Return the (x, y) coordinate for the center point of the cell that contains the specified text.  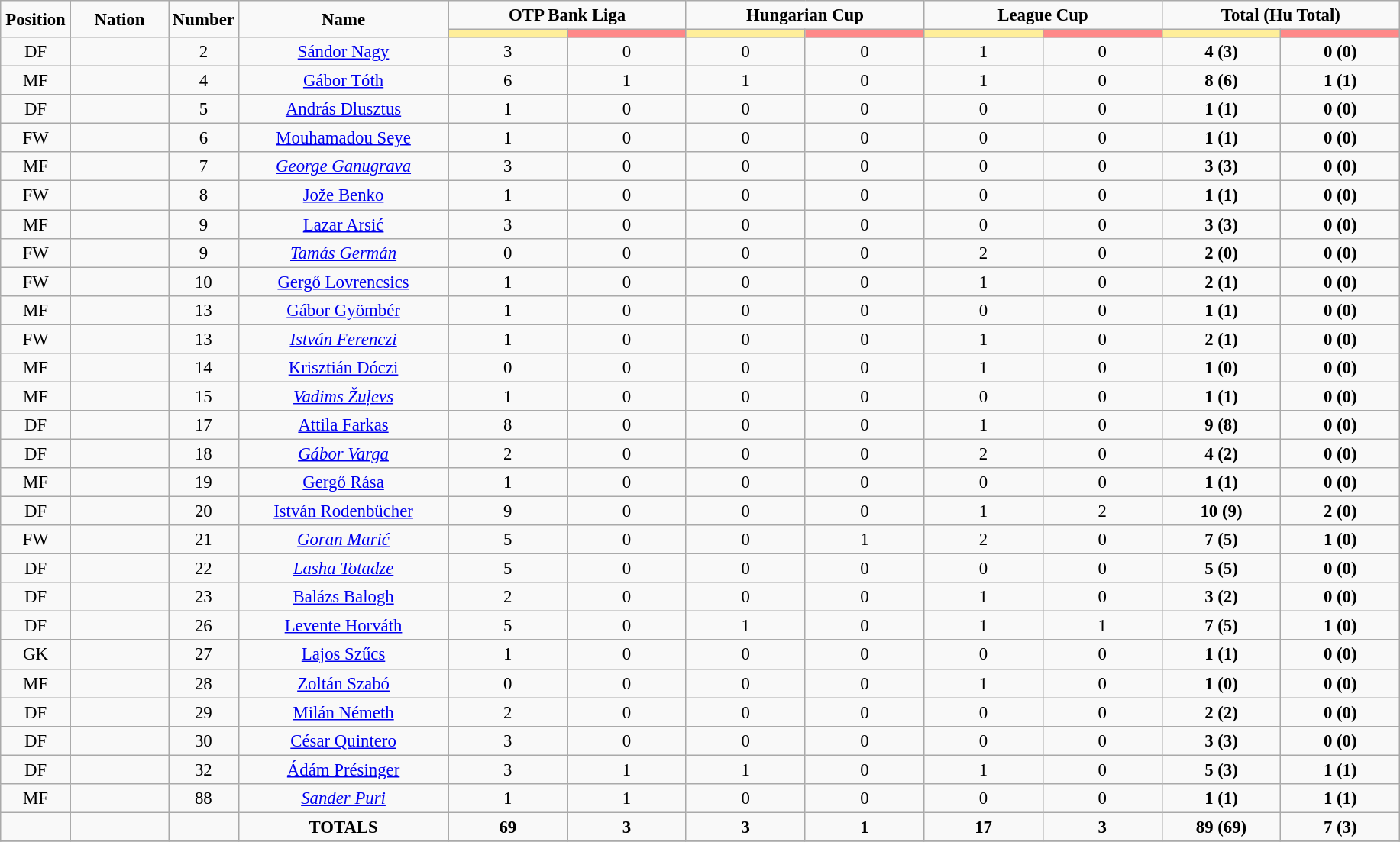
88 (204, 798)
9 (8) (1221, 425)
18 (204, 453)
Gergő Lovrencsics (344, 282)
GK (36, 655)
Mouhamadou Seye (344, 138)
Gábor Tóth (344, 81)
Name (344, 19)
4 (2) (1221, 453)
Lazar Arsić (344, 224)
69 (508, 827)
7 (3) (1340, 827)
George Ganugrava (344, 167)
22 (204, 569)
19 (204, 482)
28 (204, 683)
Balázs Balogh (344, 597)
21 (204, 540)
Vadims Žuļevs (344, 396)
5 (3) (1221, 769)
4 (204, 81)
10 (9) (1221, 511)
4 (3) (1221, 52)
3 (2) (1221, 597)
5 (5) (1221, 569)
29 (204, 712)
26 (204, 626)
Gábor Gyömbér (344, 310)
8 (6) (1221, 81)
István Rodenbücher (344, 511)
Ádám Présinger (344, 769)
Milán Németh (344, 712)
Zoltán Szabó (344, 683)
League Cup (1043, 15)
Lasha Totadze (344, 569)
30 (204, 740)
Goran Marić (344, 540)
Position (36, 19)
OTP Bank Liga (567, 15)
César Quintero (344, 740)
7 (204, 167)
2 (2) (1221, 712)
Gergő Rása (344, 482)
Nation (119, 19)
Lajos Szűcs (344, 655)
Krisztián Dóczi (344, 368)
Jože Benko (344, 195)
89 (69) (1221, 827)
TOTALS (344, 827)
Number (204, 19)
32 (204, 769)
István Ferenczi (344, 339)
Total (Hu Total) (1281, 15)
20 (204, 511)
Attila Farkas (344, 425)
Tamás Germán (344, 253)
Sander Puri (344, 798)
23 (204, 597)
15 (204, 396)
10 (204, 282)
Levente Horváth (344, 626)
Gábor Varga (344, 453)
Sándor Nagy (344, 52)
Hungarian Cup (805, 15)
27 (204, 655)
András Dlusztus (344, 109)
14 (204, 368)
